Search for the cell housing the specified text and yield its [X, Y] center coordinate. 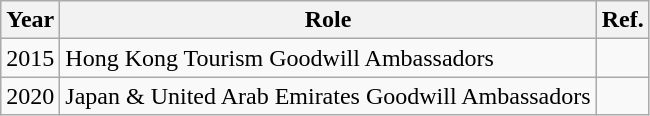
Role [328, 20]
Ref. [622, 20]
2020 [30, 96]
2015 [30, 58]
Year [30, 20]
Japan & United Arab Emirates Goodwill Ambassadors [328, 96]
Hong Kong Tourism Goodwill Ambassadors [328, 58]
